Return the (X, Y) coordinate for the center point of the cell that contains the specified text.  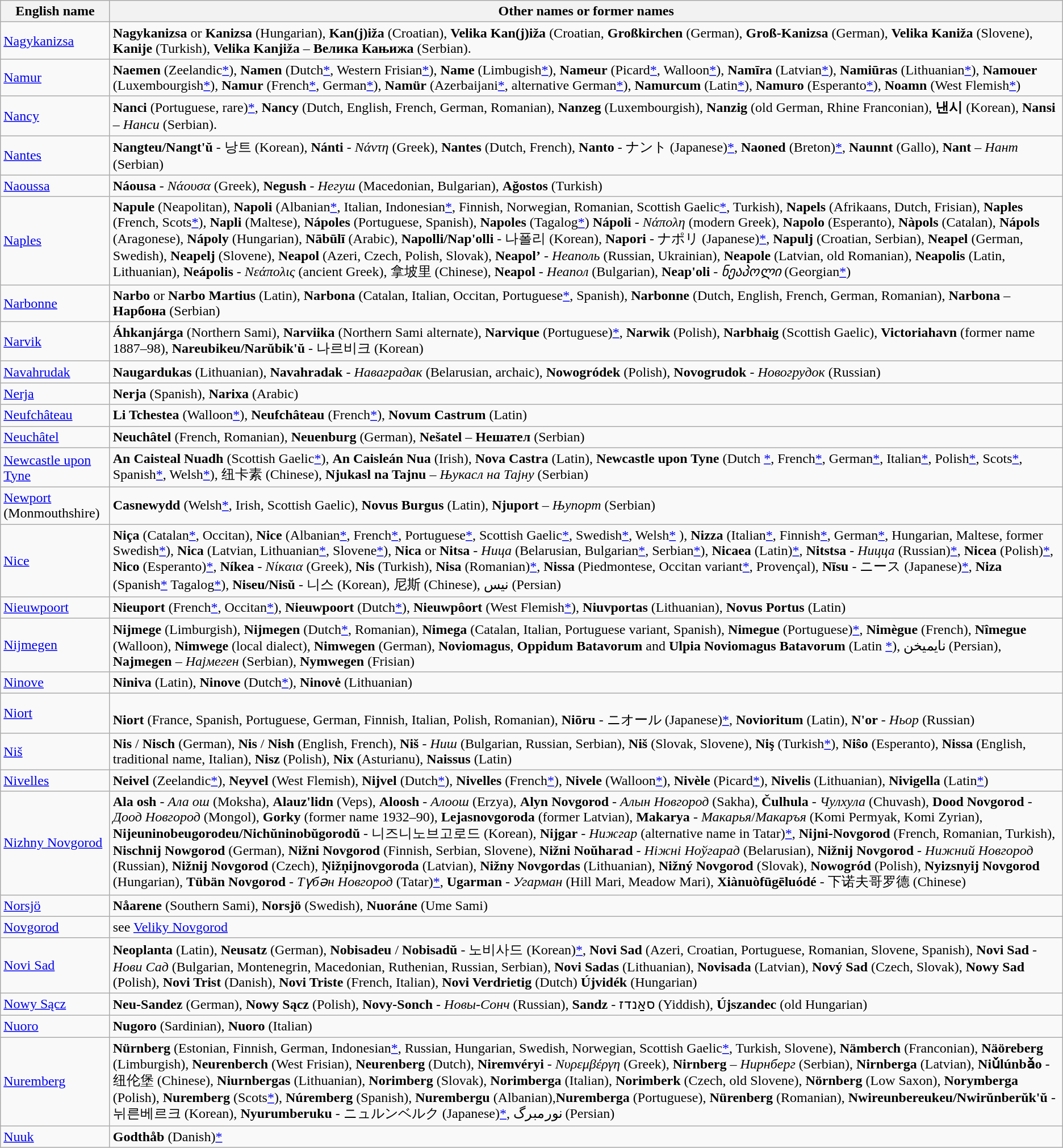
Narvik (55, 341)
Neuchâtel (French, Romanian), Neuenburg (German), Nešatel – Нешател (Serbian) (586, 437)
Naoussa (55, 186)
Norsjö (55, 905)
Nugoro (Sardinian), Nuoro (Italian) (586, 1026)
Nerja (Spanish), Narixa (Arabic) (586, 394)
Nantes (55, 155)
Nowy Sącz (55, 1004)
Naples (55, 241)
Casnewydd (Welsh*, Irish, Scottish Gaelic), Novus Burgus (Latin), Njuport – Њупорт (Serbian) (586, 506)
Nuremberg (55, 1082)
Nieuport (French*, Occitan*), Nieuwpoort (Dutch*), Nieuwpôort (West Flemish*), Niuvportas (Lithuanian), Novus Portus (Latin) (586, 608)
Neu-Sandez (German), Nowy Sącz (Polish), Novy-Sonch - Новы-Сонч (Russian), Sandz - סאַנדז (Yiddish), Újszandec (old Hungarian) (586, 1004)
Niniva (Latin), Ninove (Dutch*), Ninovė (Lithuanian) (586, 682)
Nice (55, 561)
Nuoro (55, 1026)
Nagykanizsa (55, 41)
Nizhny Novgorod (55, 843)
Other names or former names (586, 11)
Niš (55, 751)
Nivelles (55, 780)
Neuchâtel (55, 437)
Neufchâteau (55, 415)
Niort (55, 713)
Nuuk (55, 1137)
English name (55, 11)
Novgorod (55, 927)
Nijmegen (55, 645)
Novi Sad (55, 966)
Nancy (55, 116)
Ninove (55, 682)
Newport (Monmouthshire) (55, 506)
Náousa - Νάουσα (Greek), Negush - Негуш (Macedonian, Bulgarian), Ağostos (Turkish) (586, 186)
Narbonne (55, 303)
Godthåb (Danish)* (586, 1137)
Li Tchestea (Walloon*), Neufchâteau (French*), Novum Castrum (Latin) (586, 415)
Nieuwpoort (55, 608)
Nåarene (Southern Sami), Norsjö (Swedish), Nuoráne (Ume Sami) (586, 905)
Namur (55, 77)
Naugardukas (Lithuanian), Navahradak - Наваградак (Belarusian, archaic), Nowogródek (Polish), Novogrudok - Новогрудок (Russian) (586, 372)
Navahrudak (55, 372)
Newcastle upon Tyne (55, 467)
Nerja (55, 394)
see Veliky Novgorod (586, 927)
Niort (France, Spanish, Portuguese, German, Finnish, Italian, Polish, Romanian), Niōru - ニオール (Japanese)*, Novioritum (Latin), N'or - Ньор (Russian) (586, 713)
